Provide the [x, y] coordinate of the cell's center where the given text is located.  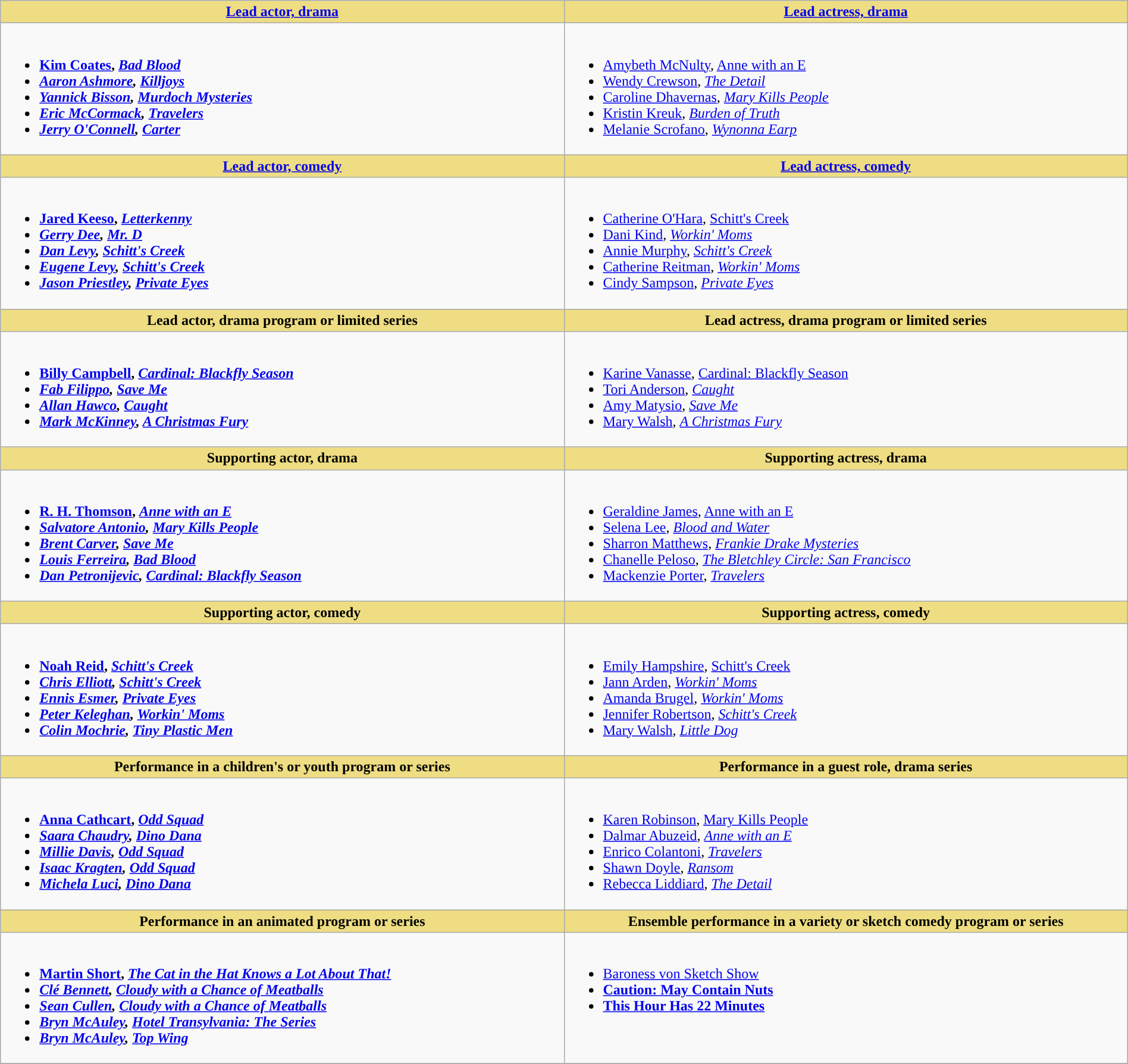
Emily Hampshire, Schitt's CreekJann Arden, Workin' MomsAmanda Brugel, Workin' MomsJennifer Robertson, Schitt's CreekMary Walsh, Little Dog [846, 689]
Lead actress, drama [846, 12]
Performance in a children's or youth program or series [282, 766]
Lead actor, drama [282, 12]
Anna Cathcart, Odd SquadSaara Chaudry, Dino DanaMillie Davis, Odd SquadIsaac Kragten, Odd SquadMichela Luci, Dino Dana [282, 844]
Jared Keeso, LetterkennyGerry Dee, Mr. DDan Levy, Schitt's CreekEugene Levy, Schitt's CreekJason Priestley, Private Eyes [282, 243]
Supporting actor, drama [282, 458]
Performance in an animated program or series [282, 921]
Kim Coates, Bad BloodAaron Ashmore, KilljoysYannick Bisson, Murdoch MysteriesEric McCormack, TravelersJerry O'Connell, Carter [282, 89]
Noah Reid, Schitt's CreekChris Elliott, Schitt's CreekEnnis Esmer, Private EyesPeter Keleghan, Workin' MomsColin Mochrie, Tiny Plastic Men [282, 689]
Lead actor, drama program or limited series [282, 320]
Supporting actress, drama [846, 458]
Karine Vanasse, Cardinal: Blackfly SeasonTori Anderson, CaughtAmy Matysio, Save MeMary Walsh, A Christmas Fury [846, 389]
Lead actress, drama program or limited series [846, 320]
Karen Robinson, Mary Kills PeopleDalmar Abuzeid, Anne with an EEnrico Colantoni, TravelersShawn Doyle, RansomRebecca Liddiard, The Detail [846, 844]
Supporting actor, comedy [282, 612]
Baroness von Sketch ShowCaution: May Contain NutsThis Hour Has 22 Minutes [846, 999]
Ensemble performance in a variety or sketch comedy program or series [846, 921]
Lead actress, comedy [846, 166]
Performance in a guest role, drama series [846, 766]
Catherine O'Hara, Schitt's CreekDani Kind, Workin' MomsAnnie Murphy, Schitt's CreekCatherine Reitman, Workin' MomsCindy Sampson, Private Eyes [846, 243]
Supporting actress, comedy [846, 612]
Lead actor, comedy [282, 166]
Billy Campbell, Cardinal: Blackfly SeasonFab Filippo, Save MeAllan Hawco, CaughtMark McKinney, A Christmas Fury [282, 389]
